Return (X, Y) of the center of cell containing provided text 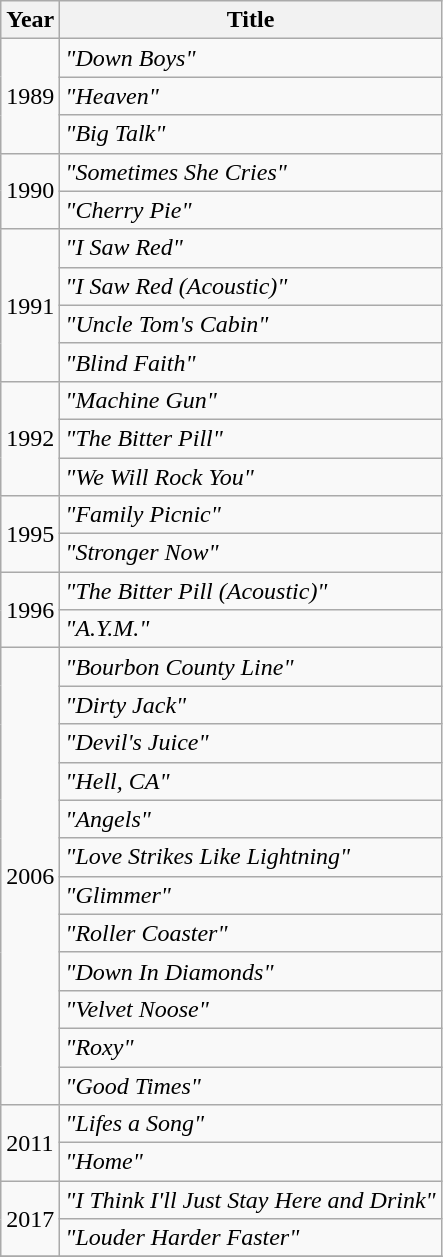
Title (250, 20)
"A.Y.M." (250, 629)
"Dirty Jack" (250, 705)
"Glimmer" (250, 895)
"Velvet Noose" (250, 1009)
"We Will Rock You" (250, 477)
"Louder Harder Faster" (250, 1238)
"Devil's Juice" (250, 743)
1990 (30, 191)
"Roller Coaster" (250, 933)
"Sometimes She Cries" (250, 172)
1995 (30, 534)
1996 (30, 610)
"Down In Diamonds" (250, 971)
"Blind Faith" (250, 362)
"Heaven" (250, 96)
"Cherry Pie" (250, 210)
"Roxy" (250, 1047)
1989 (30, 96)
"I Think I'll Just Stay Here and Drink" (250, 1200)
"I Saw Red" (250, 248)
1992 (30, 438)
"Hell, CA" (250, 781)
Year (30, 20)
"Lifes a Song" (250, 1124)
"Love Strikes Like Lightning" (250, 857)
1991 (30, 305)
"I Saw Red (Acoustic)" (250, 286)
"Big Talk" (250, 134)
"Machine Gun" (250, 400)
2017 (30, 1219)
"Angels" (250, 819)
"The Bitter Pill" (250, 438)
2006 (30, 876)
"Down Boys" (250, 58)
"Family Picnic" (250, 515)
"Home" (250, 1162)
"Bourbon County Line" (250, 667)
2011 (30, 1143)
"Stronger Now" (250, 553)
"Good Times" (250, 1085)
"The Bitter Pill (Acoustic)" (250, 591)
"Uncle Tom's Cabin" (250, 324)
